Extract the (x, y) coordinate from the center of the cell holding the provided text.  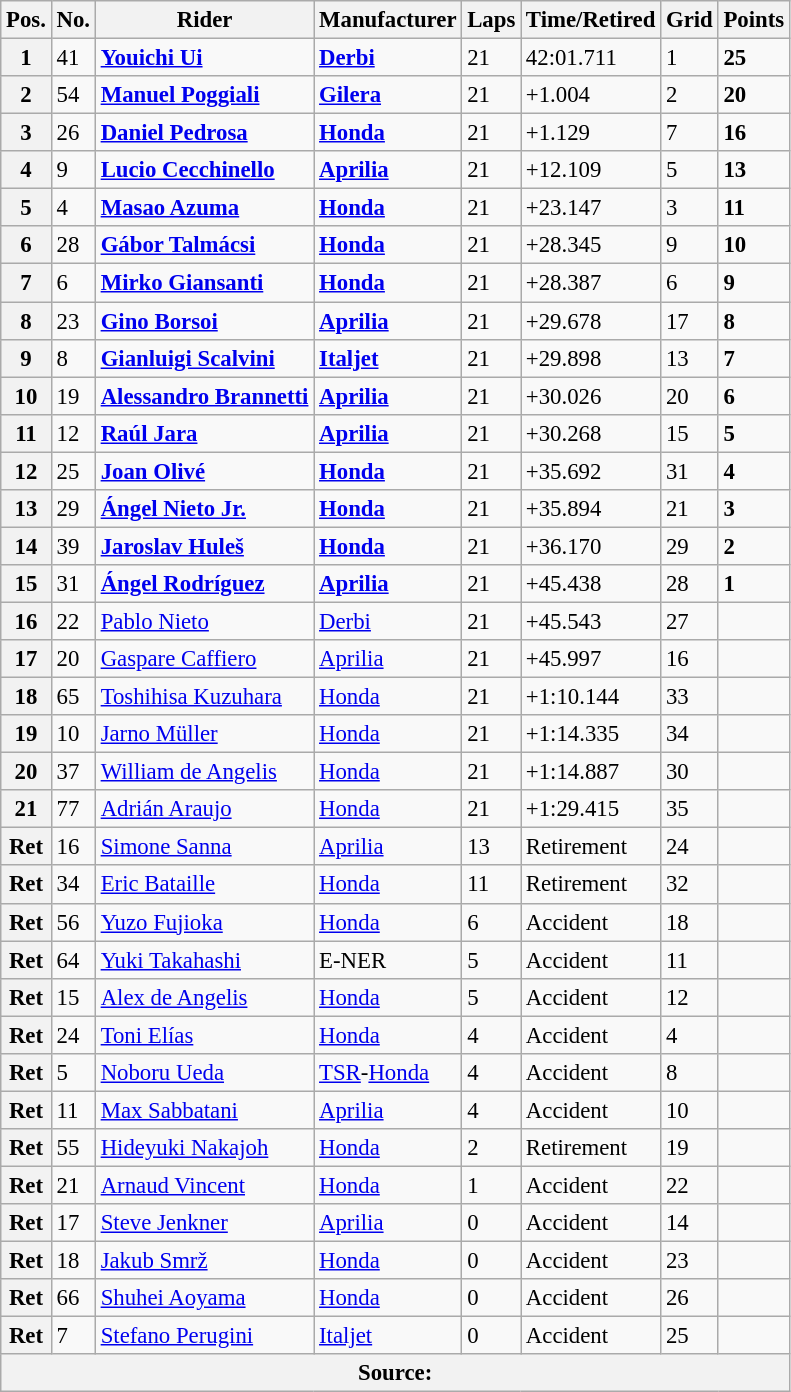
Yuki Takahashi (204, 960)
+30.026 (591, 396)
64 (73, 960)
41 (73, 58)
Ángel Rodríguez (204, 584)
+1:29.415 (591, 809)
Gábor Talmácsi (204, 245)
Gaspare Caffiero (204, 659)
+35.894 (591, 509)
66 (73, 1298)
Noboru Ueda (204, 1073)
Grid (690, 20)
Stefano Perugini (204, 1336)
+45.438 (591, 584)
+12.109 (591, 170)
Jarno Müller (204, 734)
Time/Retired (591, 20)
Alessandro Brannetti (204, 396)
Manuel Poggiali (204, 95)
37 (73, 772)
65 (73, 697)
No. (73, 20)
Steve Jenkner (204, 1223)
56 (73, 922)
E-NER (388, 960)
+45.543 (591, 621)
Daniel Pedrosa (204, 133)
+29.678 (591, 321)
55 (73, 1148)
Max Sabbatani (204, 1110)
Rider (204, 20)
30 (690, 772)
TSR-Honda (388, 1073)
Laps (492, 20)
Gianluigi Scalvini (204, 358)
+29.898 (591, 358)
+30.268 (591, 433)
Masao Azuma (204, 208)
Eric Bataille (204, 885)
+45.997 (591, 659)
Pablo Nieto (204, 621)
35 (690, 809)
Points (754, 20)
77 (73, 809)
Raúl Jara (204, 433)
Manufacturer (388, 20)
+1.004 (591, 95)
+23.147 (591, 208)
William de Angelis (204, 772)
27 (690, 621)
Shuhei Aoyama (204, 1298)
Hideyuki Nakajoh (204, 1148)
+36.170 (591, 546)
Toshihisa Kuzuhara (204, 697)
Arnaud Vincent (204, 1185)
32 (690, 885)
Alex de Angelis (204, 997)
Source: (396, 1373)
+28.345 (591, 245)
Adrián Araujo (204, 809)
Yuzo Fujioka (204, 922)
+1.129 (591, 133)
Joan Olivé (204, 471)
+1:14.335 (591, 734)
Jakub Smrž (204, 1261)
+1:14.887 (591, 772)
+35.692 (591, 471)
42:01.711 (591, 58)
Lucio Cecchinello (204, 170)
Jaroslav Huleš (204, 546)
+28.387 (591, 283)
54 (73, 95)
Gino Borsoi (204, 321)
Toni Elías (204, 1035)
Pos. (26, 20)
Mirko Giansanti (204, 283)
39 (73, 546)
Gilera (388, 95)
Simone Sanna (204, 847)
Ángel Nieto Jr. (204, 509)
+1:10.144 (591, 697)
Youichi Ui (204, 58)
33 (690, 697)
